Identify which cell holds the provided text, then report its [x, y] central coordinate. 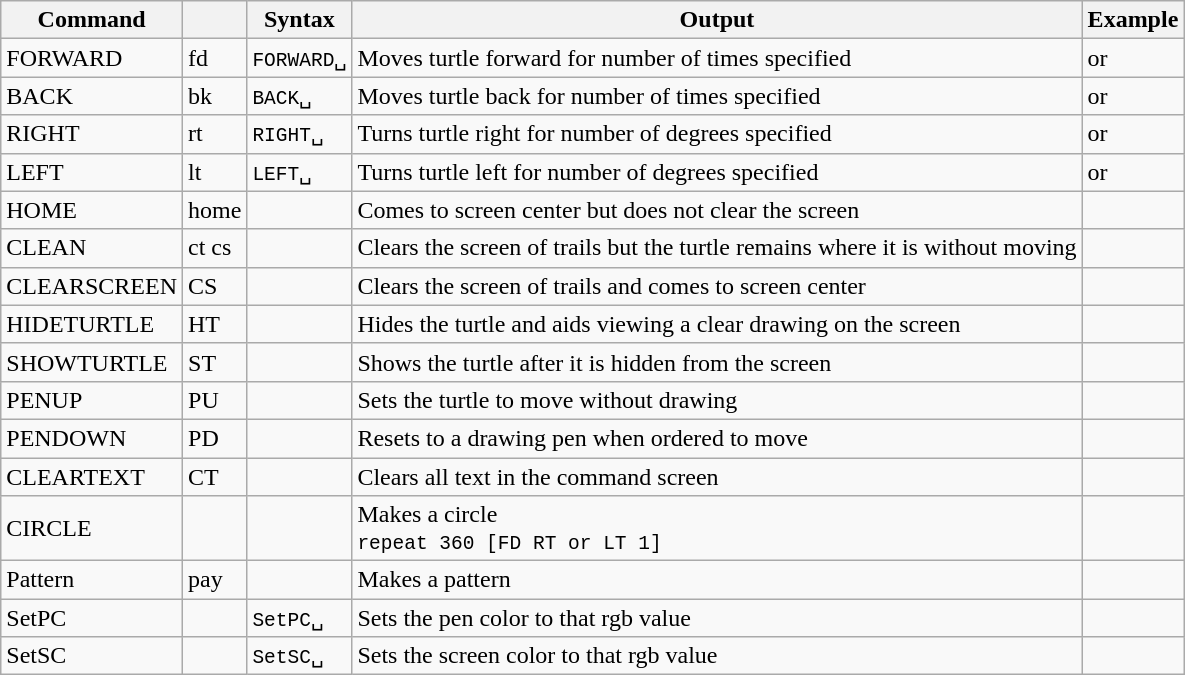
Output [717, 20]
SHOWTURTLE [92, 362]
Comes to screen center but does not clear the screen [717, 210]
HIDETURTLE [92, 324]
CS [215, 286]
CLEARTEXT [92, 477]
BACK␣ [300, 96]
BACK [92, 96]
HOME [92, 210]
CT [215, 477]
Makes a circlerepeat 360 [FD RT or LT 1] [717, 528]
FORWARD [92, 58]
SetPC [92, 618]
CIRCLE [92, 528]
RIGHT␣ [300, 134]
Moves turtle forward for number of times specified [717, 58]
bk [215, 96]
Turns turtle right for number of degrees specified [717, 134]
Pattern [92, 580]
Sets the pen color to that rgb value [717, 618]
Example [1133, 20]
SetPC␣ [300, 618]
SetSC␣ [300, 656]
Command [92, 20]
Sets the turtle to move without drawing [717, 400]
home [215, 210]
CLEARSCREEN [92, 286]
Sets the screen color to that rgb value [717, 656]
Clears all text in the command screen [717, 477]
Clears the screen of trails and comes to screen center [717, 286]
fd [215, 58]
HT [215, 324]
SetSC [92, 656]
ST [215, 362]
Hides the turtle and aids viewing a clear drawing on the screen [717, 324]
Resets to a drawing pen when ordered to move [717, 438]
PU [215, 400]
Makes a pattern [717, 580]
RIGHT [92, 134]
lt [215, 172]
PENDOWN [92, 438]
Shows the turtle after it is hidden from the screen [717, 362]
LEFT [92, 172]
rt [215, 134]
ct cs [215, 248]
Moves turtle back for number of times specified [717, 96]
Syntax [300, 20]
Clears the screen of trails but the turtle remains where it is without moving [717, 248]
CLEAN [92, 248]
Turns turtle left for number of degrees specified [717, 172]
pay [215, 580]
PD [215, 438]
PENUP [92, 400]
FORWARD␣ [300, 58]
LEFT␣ [300, 172]
